Scan for the cell matching the given text and deliver its [X, Y] coordinate at center. 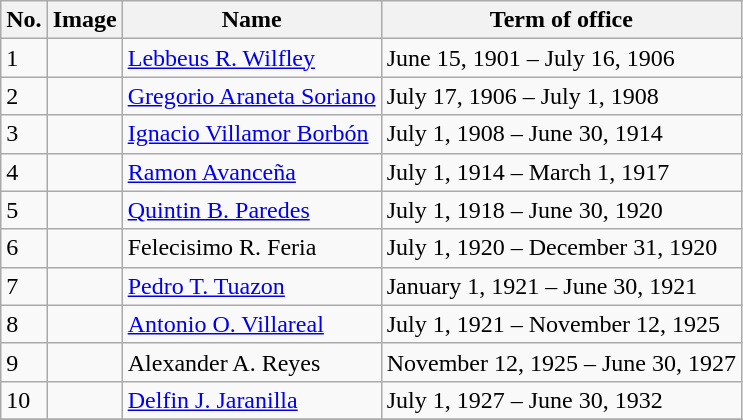
Quintin B. Paredes [252, 210]
Ramon Avanceña [252, 172]
1 [24, 58]
Alexander A. Reyes [252, 362]
July 1, 1927 – June 30, 1932 [561, 400]
Term of office [561, 20]
July 1, 1908 – June 30, 1914 [561, 134]
4 [24, 172]
Antonio O. Villareal [252, 324]
Delfin J. Jaranilla [252, 400]
Gregorio Araneta Soriano [252, 96]
8 [24, 324]
July 1, 1921 – November 12, 1925 [561, 324]
Lebbeus R. Wilfley [252, 58]
Image [84, 20]
July 1, 1914 – March 1, 1917 [561, 172]
July 1, 1918 – June 30, 1920 [561, 210]
3 [24, 134]
10 [24, 400]
7 [24, 286]
Name [252, 20]
2 [24, 96]
June 15, 1901 – July 16, 1906 [561, 58]
Pedro T. Tuazon [252, 286]
9 [24, 362]
July 17, 1906 – July 1, 1908 [561, 96]
Felecisimo R. Feria [252, 248]
Ignacio Villamor Borbón [252, 134]
6 [24, 248]
No. [24, 20]
January 1, 1921 – June 30, 1921 [561, 286]
November 12, 1925 – June 30, 1927 [561, 362]
5 [24, 210]
July 1, 1920 – December 31, 1920 [561, 248]
